Output the (x, y) coordinate of the center of the cell containing the given text.  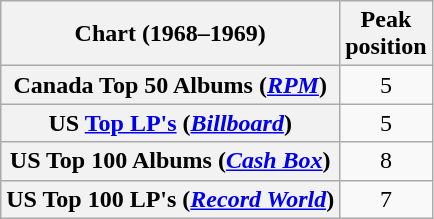
US Top 100 Albums (Cash Box) (170, 161)
US Top 100 LP's (Record World) (170, 199)
7 (386, 199)
8 (386, 161)
Canada Top 50 Albums (RPM) (170, 85)
US Top LP's (Billboard) (170, 123)
Chart (1968–1969) (170, 34)
Peakposition (386, 34)
